For the text-containing cell, return its midpoint in [x, y] coordinate format. 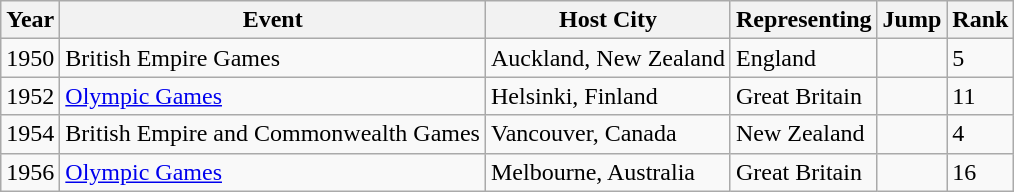
4 [980, 134]
British Empire and Commonwealth Games [273, 134]
1952 [30, 96]
Jump [912, 20]
Melbourne, Australia [608, 172]
Vancouver, Canada [608, 134]
Year [30, 20]
1950 [30, 58]
British Empire Games [273, 58]
11 [980, 96]
Host City [608, 20]
New Zealand [804, 134]
1954 [30, 134]
Representing [804, 20]
England [804, 58]
Event [273, 20]
Auckland, New Zealand [608, 58]
1956 [30, 172]
Helsinki, Finland [608, 96]
Rank [980, 20]
16 [980, 172]
5 [980, 58]
